Detect which cell encompasses the target text, then output its [x, y] center coordinate. 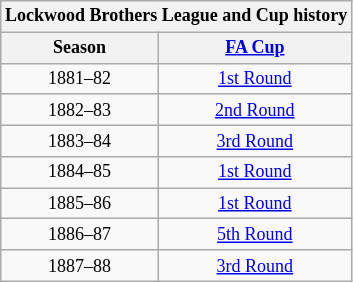
1883–84 [80, 140]
1881–82 [80, 78]
FA Cup [255, 48]
1885–86 [80, 204]
1884–85 [80, 172]
Season [80, 48]
1887–88 [80, 266]
2nd Round [255, 110]
5th Round [255, 234]
1882–83 [80, 110]
1886–87 [80, 234]
Lockwood Brothers League and Cup history [176, 16]
